Search for the cell housing the specified text and yield its (X, Y) center coordinate. 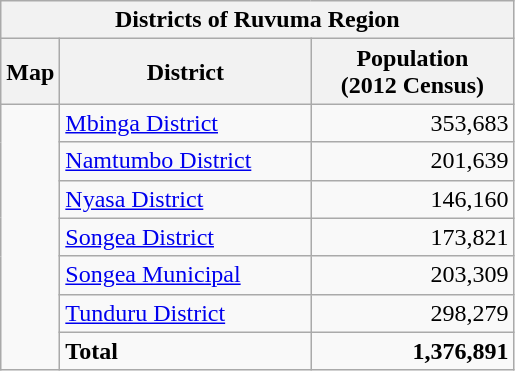
353,683 (412, 123)
146,160 (412, 199)
Population(2012 Census) (412, 72)
203,309 (412, 275)
Tunduru District (186, 313)
Districts of Ruvuma Region (258, 20)
298,279 (412, 313)
201,639 (412, 161)
Nyasa District (186, 199)
Songea District (186, 237)
Songea Municipal (186, 275)
1,376,891 (412, 351)
Total (186, 351)
District (186, 72)
Namtumbo District (186, 161)
173,821 (412, 237)
Mbinga District (186, 123)
Map (30, 72)
